Output the (x, y) coordinate of the center of the cell containing the given text.  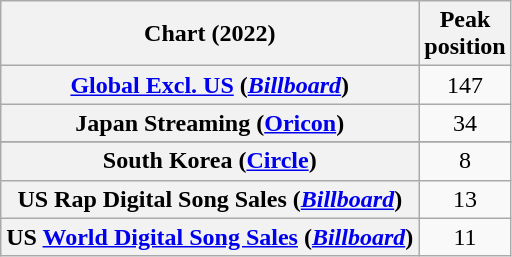
US World Digital Song Sales (Billboard) (210, 237)
US Rap Digital Song Sales (Billboard) (210, 199)
Chart (2022) (210, 34)
147 (465, 85)
South Korea (Circle) (210, 161)
Global Excl. US (Billboard) (210, 85)
8 (465, 161)
11 (465, 237)
13 (465, 199)
34 (465, 123)
Japan Streaming (Oricon) (210, 123)
Peakposition (465, 34)
